Return (X, Y) of the center of cell containing provided text 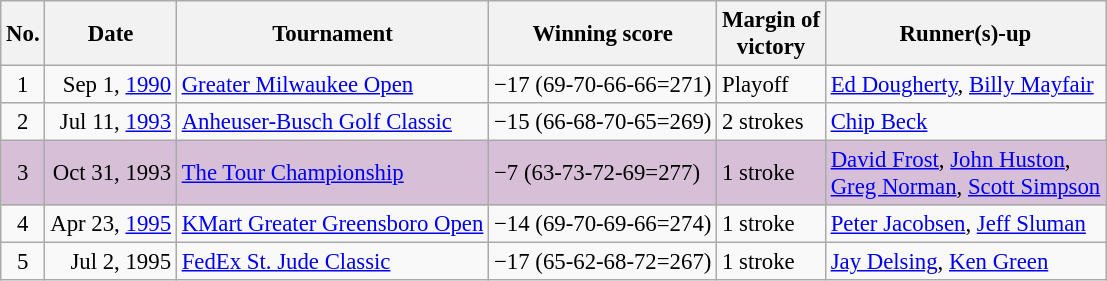
Greater Milwaukee Open (332, 85)
Sep 1, 1990 (110, 85)
Jay Delsing, Ken Green (965, 262)
Margin ofvictory (772, 34)
−17 (65-62-68-72=267) (603, 262)
4 (23, 224)
FedEx St. Jude Classic (332, 262)
2 strokes (772, 122)
Ed Dougherty, Billy Mayfair (965, 85)
3 (23, 174)
−17 (69-70-66-66=271) (603, 85)
−15 (66-68-70-65=269) (603, 122)
Tournament (332, 34)
Peter Jacobsen, Jeff Sluman (965, 224)
Runner(s)-up (965, 34)
Anheuser-Busch Golf Classic (332, 122)
Winning score (603, 34)
David Frost, John Huston, Greg Norman, Scott Simpson (965, 174)
2 (23, 122)
−14 (69-70-69-66=274) (603, 224)
Apr 23, 1995 (110, 224)
KMart Greater Greensboro Open (332, 224)
Chip Beck (965, 122)
No. (23, 34)
5 (23, 262)
Jul 11, 1993 (110, 122)
Playoff (772, 85)
Date (110, 34)
Oct 31, 1993 (110, 174)
1 (23, 85)
−7 (63-73-72-69=277) (603, 174)
The Tour Championship (332, 174)
Jul 2, 1995 (110, 262)
